Output the (X, Y) coordinate of the center of the cell containing the given text.  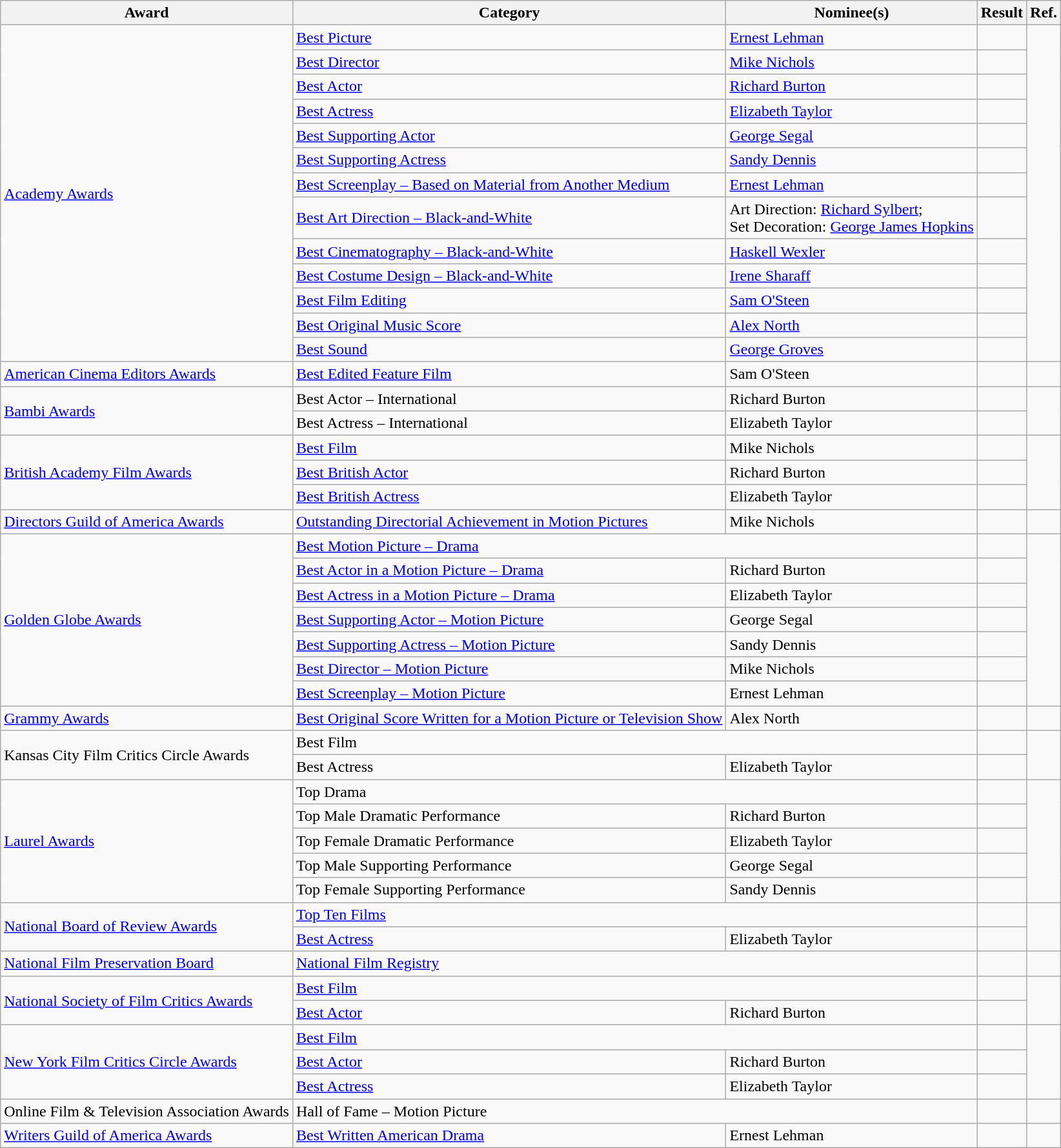
Directors Guild of America Awards (147, 521)
Top Female Supporting Performance (509, 890)
Best British Actor (509, 472)
Academy Awards (147, 194)
Award (147, 13)
Best Picture (509, 37)
National Film Registry (635, 963)
Bambi Awards (147, 411)
Haskell Wexler (852, 251)
Golden Globe Awards (147, 619)
Best British Actress (509, 497)
American Cinema Editors Awards (147, 374)
Best Actress in a Motion Picture – Drama (509, 595)
Nominee(s) (852, 13)
British Academy Film Awards (147, 472)
Ref. (1044, 13)
Best Supporting Actor (509, 136)
Online Film & Television Association Awards (147, 1111)
Top Male Supporting Performance (509, 865)
Best Edited Feature Film (509, 374)
Best Screenplay – Motion Picture (509, 693)
Best Motion Picture – Drama (635, 546)
Kansas City Film Critics Circle Awards (147, 755)
Top Male Dramatic Performance (509, 816)
Irene Sharaff (852, 276)
Best Actor – International (509, 399)
National Film Preservation Board (147, 963)
New York Film Critics Circle Awards (147, 1062)
Best Costume Design – Black-and-White (509, 276)
Top Ten Films (635, 914)
Best Art Direction – Black-and-White (509, 218)
Best Cinematography – Black-and-White (509, 251)
Best Actor in a Motion Picture – Drama (509, 570)
Best Original Music Score (509, 325)
Best Screenplay – Based on Material from Another Medium (509, 185)
Best Actress – International (509, 423)
Best Written American Drama (509, 1136)
Category (509, 13)
Result (1002, 13)
Best Film Editing (509, 300)
National Board of Review Awards (147, 927)
Hall of Fame – Motion Picture (635, 1111)
Best Supporting Actress – Motion Picture (509, 644)
George Groves (852, 350)
Outstanding Directorial Achievement in Motion Pictures (509, 521)
Best Original Score Written for a Motion Picture or Television Show (509, 718)
Grammy Awards (147, 718)
Top Drama (635, 792)
Best Director (509, 62)
Laurel Awards (147, 841)
Best Supporting Actor – Motion Picture (509, 619)
Best Director – Motion Picture (509, 669)
Top Female Dramatic Performance (509, 841)
Best Sound (509, 350)
Art Direction: Richard Sylbert; Set Decoration: George James Hopkins (852, 218)
Best Supporting Actress (509, 160)
Writers Guild of America Awards (147, 1136)
National Society of Film Critics Awards (147, 1000)
